Return the [x, y] coordinate for the center point of the cell that contains the specified text.  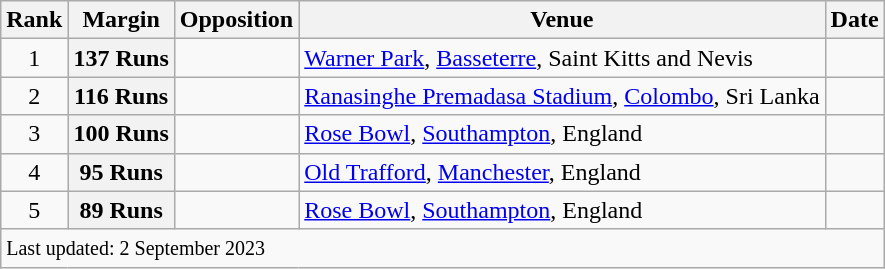
Opposition [236, 20]
137 Runs [121, 58]
Ranasinghe Premadasa Stadium, Colombo, Sri Lanka [562, 96]
Old Trafford, Manchester, England [562, 172]
Rank [34, 20]
1 [34, 58]
Venue [562, 20]
100 Runs [121, 134]
3 [34, 134]
4 [34, 172]
Warner Park, Basseterre, Saint Kitts and Nevis [562, 58]
5 [34, 210]
95 Runs [121, 172]
Margin [121, 20]
Last updated: 2 September 2023 [442, 248]
Date [854, 20]
89 Runs [121, 210]
2 [34, 96]
116 Runs [121, 96]
